Capture the cell that displays the provided text and extract its [x, y] central coordinate. 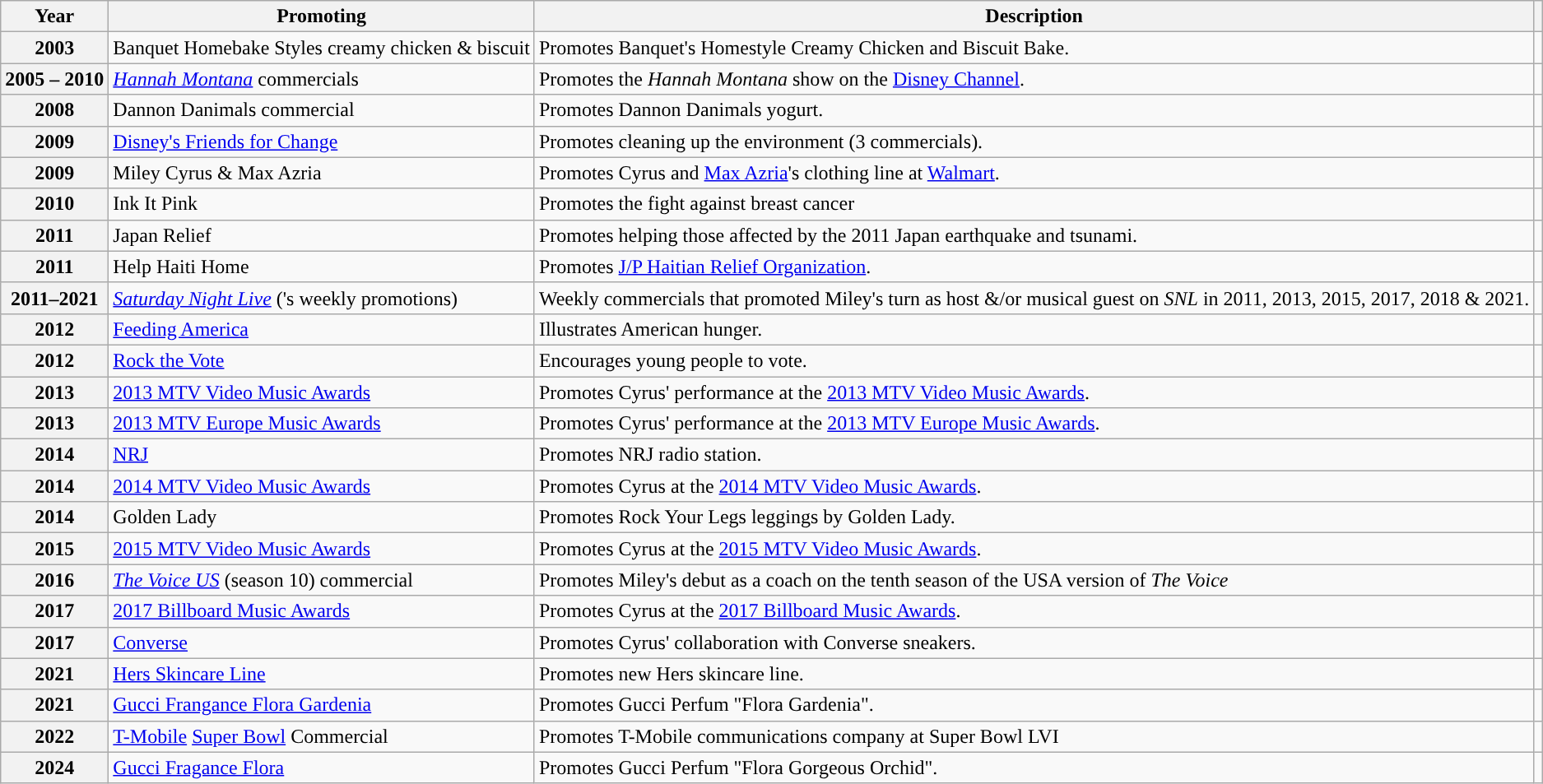
Promoting [322, 16]
Promotes Cyrus at the 2014 MTV Video Music Awards. [1034, 486]
Rock the Vote [322, 360]
Hannah Montana commercials [322, 79]
Promotes new Hers skincare line. [1034, 674]
2003 [54, 48]
Promotes Cyrus and Max Azria's clothing line at Walmart. [1034, 173]
Promotes Miley's debut as a coach on the tenth season of the USA version of The Voice [1034, 580]
The Voice US (season 10) commercial [322, 580]
Promotes Rock Your Legs leggings by Golden Lady. [1034, 517]
Dannon Danimals commercial [322, 110]
Illustrates American hunger. [1034, 329]
2013 MTV Europe Music Awards [322, 424]
2008 [54, 110]
Promotes cleaning up the environment (3 commercials). [1034, 141]
Promotes J/P Haitian Relief Organization. [1034, 267]
Description [1034, 16]
2024 [54, 768]
Promotes the fight against breast cancer [1034, 204]
Converse [322, 643]
Saturday Night Live ('s weekly promotions) [322, 298]
Help Haiti Home [322, 267]
Promotes NRJ radio station. [1034, 455]
Feeding America [322, 329]
Promotes the Hannah Montana show on the Disney Channel. [1034, 79]
Gucci Fragance Flora [322, 768]
2011–2021 [54, 298]
Promotes Dannon Danimals yogurt. [1034, 110]
Promotes T-Mobile communications company at Super Bowl LVI [1034, 736]
Promotes Cyrus at the 2015 MTV Video Music Awards. [1034, 549]
Promotes Gucci Perfum "Flora Gorgeous Orchid". [1034, 768]
2015 [54, 549]
2022 [54, 736]
Year [54, 16]
Disney's Friends for Change [322, 141]
Promotes Cyrus at the 2017 Billboard Music Awards. [1034, 611]
Promotes Gucci Perfum "Flora Gardenia". [1034, 705]
Ink It Pink [322, 204]
Promotes helping those affected by the 2011 Japan earthquake and tsunami. [1034, 235]
T-Mobile Super Bowl Commercial [322, 736]
Encourages young people to vote. [1034, 360]
Promotes Banquet's Homestyle Creamy Chicken and Biscuit Bake. [1034, 48]
Promotes Cyrus' collaboration with Converse sneakers. [1034, 643]
Promotes Cyrus' performance at the 2013 MTV Europe Music Awards. [1034, 424]
2013 MTV Video Music Awards [322, 392]
2016 [54, 580]
NRJ [322, 455]
2014 MTV Video Music Awards [322, 486]
Hers Skincare Line [322, 674]
Gucci Frangance Flora Gardenia [322, 705]
2010 [54, 204]
Promotes Cyrus' performance at the 2013 MTV Video Music Awards. [1034, 392]
2005 – 2010 [54, 79]
Weekly commercials that promoted Miley's turn as host &/or musical guest on SNL in 2011, 2013, 2015, 2017, 2018 & 2021. [1034, 298]
Golden Lady [322, 517]
2015 MTV Video Music Awards [322, 549]
Banquet Homebake Styles creamy chicken & biscuit [322, 48]
Miley Cyrus & Max Azria [322, 173]
2017 Billboard Music Awards [322, 611]
Japan Relief [322, 235]
